From the cell containing the given text, extract its center point as (x, y) coordinate. 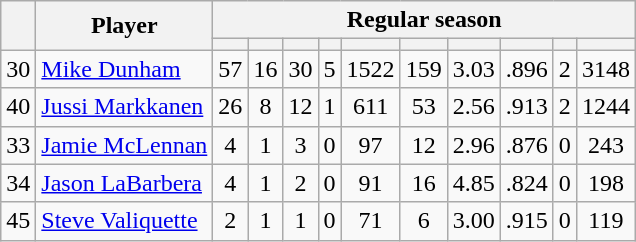
1244 (606, 107)
26 (230, 107)
53 (424, 107)
34 (18, 183)
198 (606, 183)
57 (230, 69)
Jussi Markkanen (124, 107)
Steve Valiquette (124, 221)
.876 (526, 145)
Jamie McLennan (124, 145)
3 (300, 145)
119 (606, 221)
71 (370, 221)
Regular season (424, 20)
Jason LaBarbera (124, 183)
.915 (526, 221)
6 (424, 221)
3148 (606, 69)
611 (370, 107)
45 (18, 221)
8 (266, 107)
1522 (370, 69)
159 (424, 69)
33 (18, 145)
.896 (526, 69)
3.03 (474, 69)
91 (370, 183)
243 (606, 145)
40 (18, 107)
2.96 (474, 145)
3.00 (474, 221)
4.85 (474, 183)
Player (124, 26)
Mike Dunham (124, 69)
97 (370, 145)
.824 (526, 183)
5 (330, 69)
.913 (526, 107)
2.56 (474, 107)
